Extract the [x, y] coordinate from the center of the cell holding the provided text.  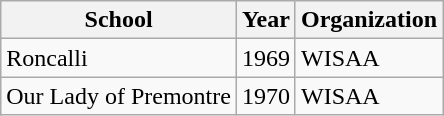
Organization [368, 20]
Roncalli [119, 58]
1969 [266, 58]
Year [266, 20]
Our Lady of Premontre [119, 96]
School [119, 20]
1970 [266, 96]
